Detect which cell encompasses the target text, then output its [X, Y] center coordinate. 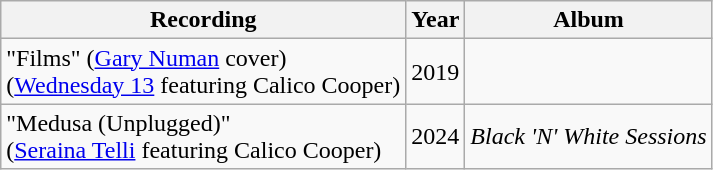
2019 [436, 72]
"Medusa (Unplugged)"(Seraina Telli featuring Calico Cooper) [204, 136]
"Films" (Gary Numan cover)(Wednesday 13 featuring Calico Cooper) [204, 72]
2024 [436, 136]
Recording [204, 20]
Black 'N' White Sessions [588, 136]
Year [436, 20]
Album [588, 20]
